Scan for the cell matching the given text and deliver its [X, Y] coordinate at center. 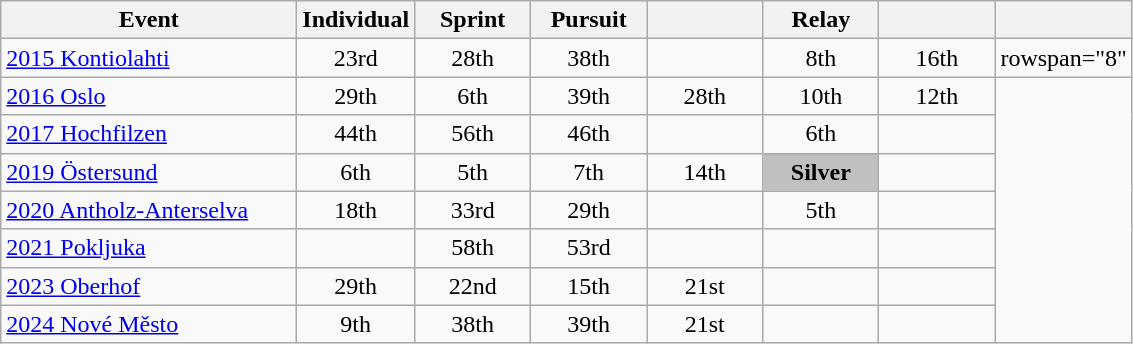
rowspan="8" [1064, 58]
2017 Hochfilzen [149, 134]
16th [937, 58]
2024 Nové Město [149, 324]
56th [473, 134]
Sprint [473, 20]
2023 Oberhof [149, 286]
2020 Antholz-Anterselva [149, 210]
Pursuit [589, 20]
Silver [821, 172]
10th [821, 96]
2015 Kontiolahti [149, 58]
53rd [589, 248]
Event [149, 20]
2016 Oslo [149, 96]
33rd [473, 210]
18th [356, 210]
44th [356, 134]
7th [589, 172]
2019 Östersund [149, 172]
14th [705, 172]
9th [356, 324]
8th [821, 58]
2021 Pokljuka [149, 248]
23rd [356, 58]
Individual [356, 20]
15th [589, 286]
22nd [473, 286]
Relay [821, 20]
12th [937, 96]
46th [589, 134]
58th [473, 248]
